Detect which cell encompasses the target text, then output its (X, Y) center coordinate. 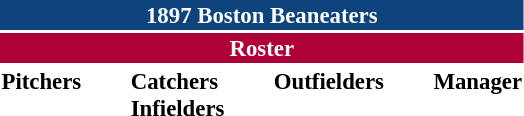
1897 Boston Beaneaters (262, 15)
Roster (262, 48)
